Output the (x, y) coordinate of the center of the cell containing the given text.  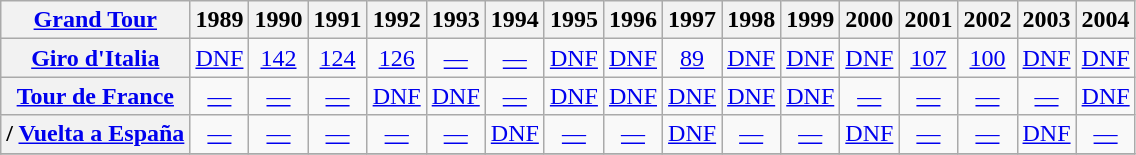
1996 (632, 20)
1998 (752, 20)
1989 (220, 20)
124 (338, 58)
89 (692, 58)
1999 (810, 20)
1993 (456, 20)
142 (278, 58)
Giro d'Italia (96, 58)
Tour de France (96, 96)
1991 (338, 20)
2003 (1046, 20)
100 (988, 58)
2000 (870, 20)
2001 (928, 20)
107 (928, 58)
1995 (574, 20)
1992 (396, 20)
2004 (1106, 20)
1990 (278, 20)
1994 (514, 20)
126 (396, 58)
/ Vuelta a España (96, 134)
2002 (988, 20)
Grand Tour (96, 20)
1997 (692, 20)
